Return the [x, y] coordinate for the center point of the cell that contains the specified text.  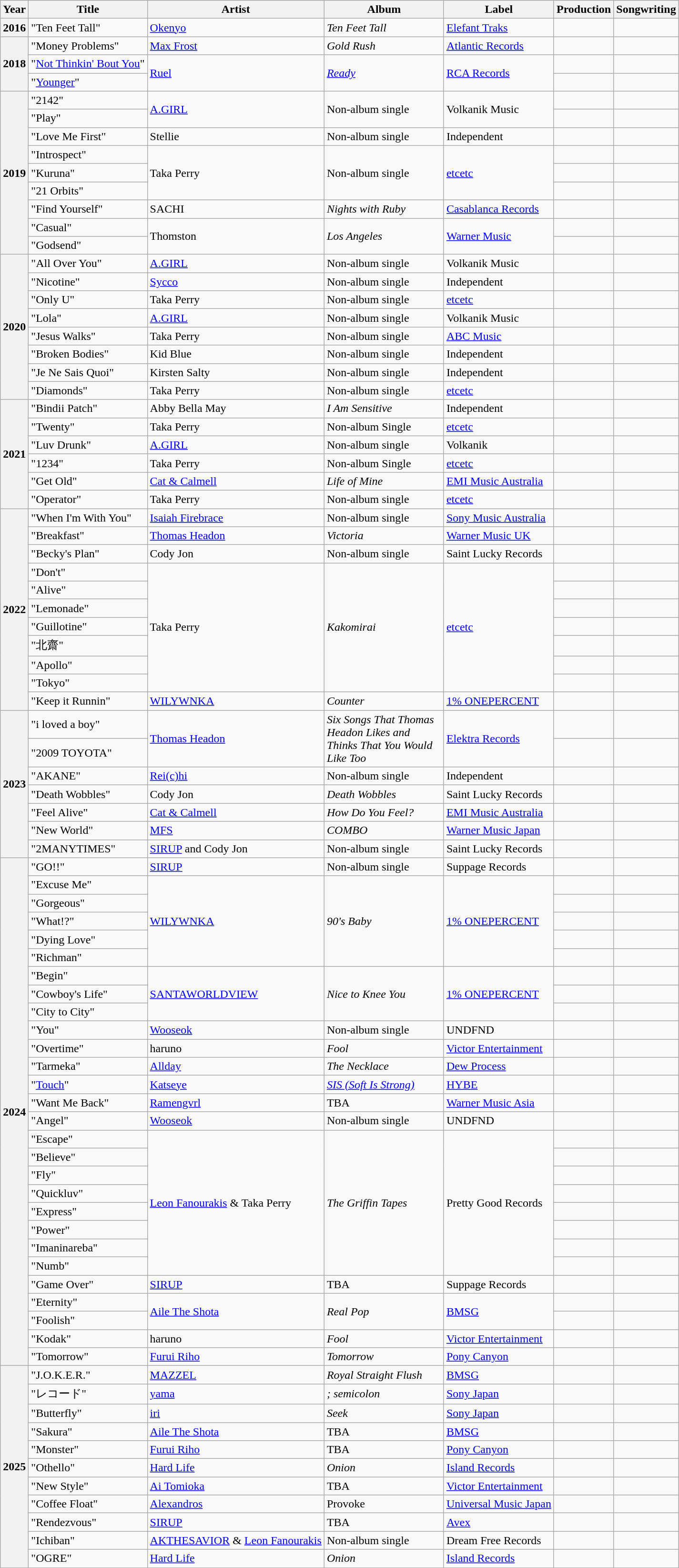
Rei(c)hi [235, 776]
"1234" [88, 463]
"Believe" [88, 1157]
"Kodak" [88, 1339]
"Money Problems" [88, 46]
Casablanca Records [498, 209]
"Othello" [88, 1468]
"Tarmeka" [88, 1066]
Provoke [384, 1504]
"AKANE" [88, 776]
"Alive" [88, 590]
"Angel" [88, 1121]
The Necklace [384, 1066]
Nights with Ruby [384, 209]
Elektra Records [498, 739]
Sony Music Australia [498, 517]
"2MANYTIMES" [88, 849]
Atlantic Records [498, 46]
"Touch" [88, 1085]
Leon Fanourakis & Taka Perry [235, 1202]
Year [14, 10]
"Luv Drunk" [88, 445]
Abby Bella May [235, 409]
Pretty Good Records [498, 1202]
"Overtime" [88, 1048]
"Lola" [88, 318]
"Escape" [88, 1139]
"2142" [88, 100]
Universal Music Japan [498, 1504]
Sycco [235, 282]
"Foolish" [88, 1321]
I Am Sensitive [384, 409]
"i loved a boy" [88, 725]
yama [235, 1394]
"Cowboy's Life" [88, 994]
Ten Feet Tall [384, 28]
Seek [384, 1413]
"Coffee Float" [88, 1504]
COMBO [384, 830]
2019 [14, 173]
Alexandros [235, 1504]
MFS [235, 830]
"Diamonds" [88, 390]
"City to City" [88, 1012]
"Operator" [88, 499]
"Not Thinkin' Bout You" [88, 64]
"Express" [88, 1211]
"Don't" [88, 572]
2016 [14, 28]
SIS (Soft Is Strong) [384, 1085]
"Butterfly" [88, 1413]
Title [88, 10]
Label [498, 10]
SIRUP and Cody Jon [235, 849]
"Love Me First" [88, 136]
Life of Mine [384, 481]
"Apollo" [88, 665]
2023 [14, 784]
2022 [14, 609]
2018 [14, 64]
"When I'm With You" [88, 517]
Counter [384, 701]
Elefant Traks [498, 28]
"Play" [88, 118]
"What!?" [88, 921]
2024 [14, 1112]
"Lemonade" [88, 608]
"Introspect" [88, 154]
Allday [235, 1066]
Six Songs That Thomas Headon Likes and Thinks That You Would Like Too [384, 739]
"北齋" [88, 646]
"New World" [88, 830]
SANTAWORLDVIEW [235, 994]
"Kuruna" [88, 173]
"21 Orbits" [88, 191]
"Richman" [88, 957]
; semicolon [384, 1394]
"Bindii Patch" [88, 409]
Ruel [235, 73]
"Ichiban" [88, 1540]
"Eternity" [88, 1302]
SACHI [235, 209]
"Monster" [88, 1450]
Warner Music Asia [498, 1103]
AKTHESAVIOR & Leon Fanourakis [235, 1540]
"Guillotine" [88, 626]
Nice to Knee You [384, 994]
"Ten Feet Tall" [88, 28]
"Keep it Runnin" [88, 701]
"Gorgeous" [88, 903]
"Feel Alive" [88, 812]
90's Baby [384, 921]
"Want Me Back" [88, 1103]
Isaiah Firebrace [235, 517]
Max Frost [235, 46]
ABC Music [498, 336]
Kid Blue [235, 354]
Kirsten Salty [235, 372]
"Death Wobbles" [88, 794]
Ai Tomioka [235, 1486]
"Begin" [88, 975]
"Sakura" [88, 1432]
Los Angeles [384, 236]
How Do You Feel? [384, 812]
Tomorrow [384, 1357]
"Breakfast" [88, 536]
2021 [14, 454]
Okenyo [235, 28]
"New Style" [88, 1486]
Artist [235, 10]
Real Pop [384, 1312]
"Tomorrow" [88, 1357]
"Becky's Plan" [88, 554]
The Griffin Tapes [384, 1202]
"GO!!" [88, 867]
Stellie [235, 136]
RCA Records [498, 73]
Katseye [235, 1085]
"Twenty" [88, 427]
Kakomirai [384, 627]
Warner Music UK [498, 536]
"Numb" [88, 1266]
Dream Free Records [498, 1540]
"Casual" [88, 227]
Songwriting [646, 10]
"Only U" [88, 300]
HYBE [498, 1085]
2025 [14, 1466]
"Je Ne Sais Quoi" [88, 372]
2020 [14, 327]
Thomston [235, 236]
"Find Yourself" [88, 209]
"J.O.K.E.R." [88, 1375]
Warner Music [498, 236]
Death Wobbles [384, 794]
Production [583, 10]
Album [384, 10]
"Dying Love" [88, 939]
"Quickluv" [88, 1193]
"Rendezvous" [88, 1522]
"Excuse Me" [88, 885]
"Younger" [88, 82]
Dew Process [498, 1066]
"Broken Bodies" [88, 354]
"All Over You" [88, 264]
"Game Over" [88, 1284]
"Get Old" [88, 481]
Ramengvrl [235, 1103]
Victoria [384, 536]
"Tokyo" [88, 683]
iri [235, 1413]
"Nicotine" [88, 282]
"You" [88, 1030]
MAZZEL [235, 1375]
"Fly" [88, 1175]
"Power" [88, 1230]
"Godsend" [88, 246]
"Jesus Walks" [88, 336]
Warner Music Japan [498, 830]
Avex [498, 1522]
"2009 TOYOTA" [88, 753]
"Imaninareba" [88, 1248]
Royal Straight Flush [384, 1375]
Volkanik [498, 445]
Ready [384, 73]
Gold Rush [384, 46]
"OGRE" [88, 1558]
"レコード" [88, 1394]
